Search for the cell housing the specified text and yield its (x, y) center coordinate. 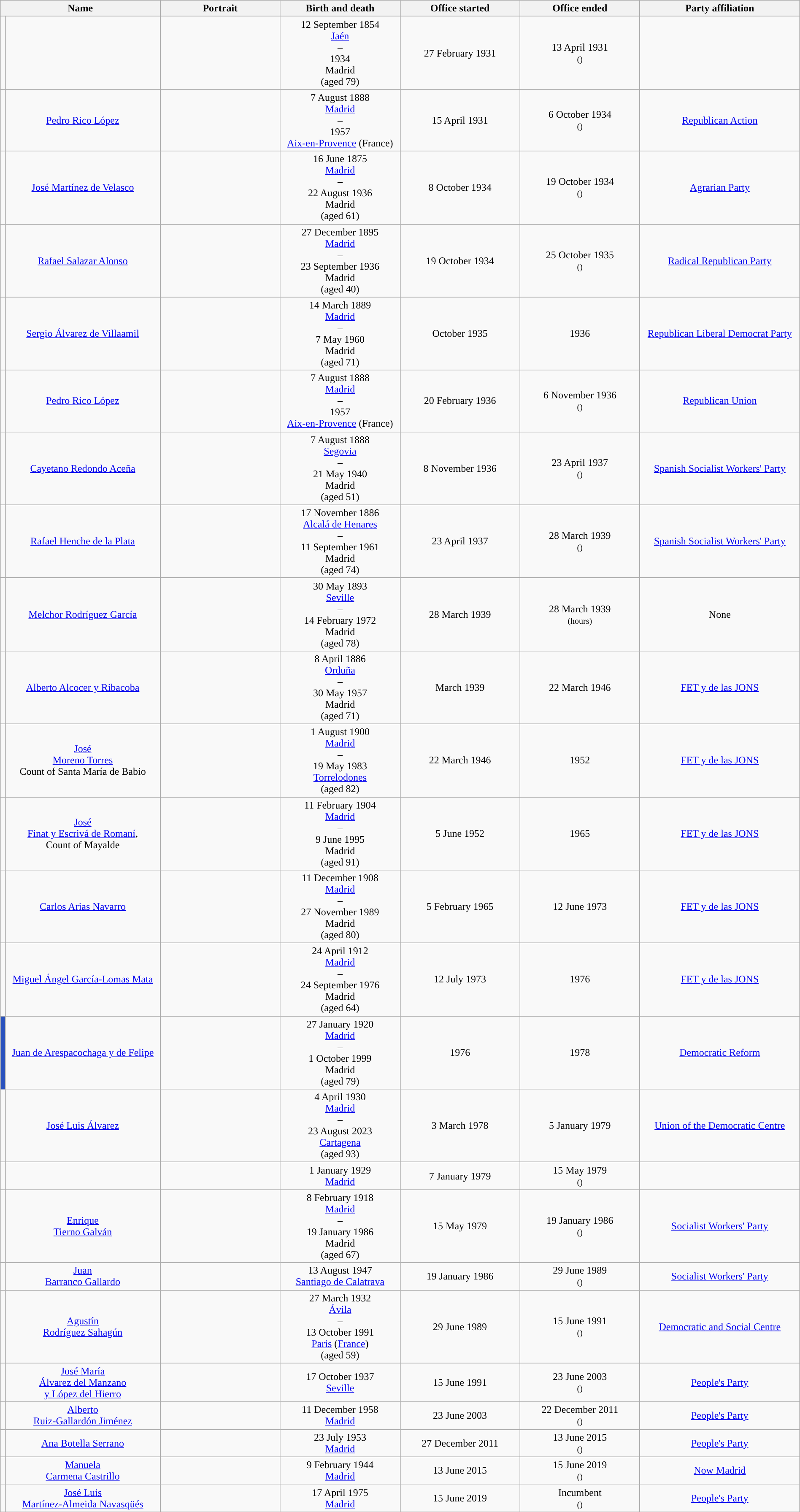
José MaríaÁlvarez del Manzanoy López del Hierro (83, 1382)
Republican Union (720, 401)
Cayetano Redondo Aceña (83, 468)
15 June 2019 (460, 1498)
24 April 1912Madrid–24 September 1976Madrid(aged 64) (340, 980)
JuanBarranco Gallardo (83, 1276)
Portrait (220, 8)
30 May 1893Seville–14 February 1972Madrid(aged 78) (340, 614)
23 June 2003() (580, 1382)
Rafael Salazar Alonso (83, 261)
Ana Botella Serrano (83, 1443)
9 February 1944Madrid (340, 1470)
12 September 1854Jaén–1934 Madrid(aged 79) (340, 53)
José Martínez de Velasco (83, 187)
23 April 1937 (460, 541)
1 January 1929Madrid (340, 1176)
October 1935 (460, 333)
Carlos Arias Navarro (83, 906)
Democratic and Social Centre (720, 1327)
Radical Republican Party (720, 261)
11 December 1958Madrid (340, 1415)
19 October 1934() (580, 187)
JoséFinat y Escrivá de Romaní,Count of Mayalde (83, 833)
12 June 1973 (580, 906)
1 August 1900Madrid–19 May 1983Torrelodones(aged 82) (340, 760)
13 August 1947Santiago de Calatrava (340, 1276)
5 January 1979 (580, 1126)
27 March 1932Ávila–13 October 1991Paris (France)(aged 59) (340, 1327)
Democratic Reform (720, 1052)
Union of the Democratic Centre (720, 1126)
23 April 1937() (580, 468)
Republican Action (720, 120)
Party affiliation (720, 8)
28 March 1939() (580, 541)
José LuisMartínez-Almeida Navasqüés (83, 1498)
8 April 1886Orduña–30 May 1957Madrid(aged 71) (340, 687)
19 January 1986 (460, 1276)
12 July 1973 (460, 980)
25 October 1935() (580, 261)
28 March 1939 (460, 614)
Office started (460, 8)
11 December 1908Madrid–27 November 1989Madrid(aged 80) (340, 906)
Now Madrid (720, 1470)
14 March 1889Madrid–7 May 1960Madrid(aged 71) (340, 333)
1965 (580, 833)
JoséMoreno TorresCount of Santa María de Babio (83, 760)
4 April 1930Madrid–23 August 2023Cartagena(aged 93) (340, 1126)
23 July 1953Madrid (340, 1443)
Birth and death (340, 8)
Rafael Henche de la Plata (83, 541)
6 October 1934() (580, 120)
EnriqueTierno Galván (83, 1226)
3 March 1978 (460, 1126)
Office ended (580, 8)
23 June 2003 (460, 1415)
AgustínRodríguez Sahagún (83, 1327)
1936 (580, 333)
6 November 1936() (580, 401)
13 June 2015 (460, 1470)
19 October 1934 (460, 261)
7 August 1888Segovia–21 May 1940Madrid(aged 51) (340, 468)
March 1939 (460, 687)
27 December 1895Madrid–23 September 1936Madrid(aged 40) (340, 261)
22 December 2011() (580, 1415)
Name (80, 8)
13 June 2015() (580, 1443)
27 January 1920Madrid–1 October 1999Madrid(aged 79) (340, 1052)
27 February 1931 (460, 53)
29 June 1989() (580, 1276)
16 June 1875Madrid–22 August 1936Madrid(aged 61) (340, 187)
AlbertoRuiz-Gallardón Jiménez (83, 1415)
1952 (580, 760)
Melchor Rodríguez García (83, 614)
11 February 1904Madrid–9 June 1995Madrid(aged 91) (340, 833)
Sergio Álvarez de Villaamil (83, 333)
8 February 1918Madrid–19 January 1986Madrid(aged 67) (340, 1226)
8 November 1936 (460, 468)
17 November 1886Alcalá de Henares–11 September 1961Madrid(aged 74) (340, 541)
15 April 1931 (460, 120)
5 February 1965 (460, 906)
13 April 1931() (580, 53)
Republican Liberal Democrat Party (720, 333)
7 January 1979 (460, 1176)
15 June 1991() (580, 1327)
29 June 1989 (460, 1327)
17 April 1975Madrid (340, 1498)
Incumbent() (580, 1498)
28 March 1939(hours) (580, 614)
15 June 1991 (460, 1382)
15 May 1979 (460, 1226)
15 June 2019() (580, 1470)
1978 (580, 1052)
None (720, 614)
8 October 1934 (460, 187)
27 December 2011 (460, 1443)
17 October 1937Seville (340, 1382)
5 June 1952 (460, 833)
20 February 1936 (460, 401)
Juan de Arespacochaga y de Felipe (83, 1052)
15 May 1979() (580, 1176)
Agrarian Party (720, 187)
José Luis Álvarez (83, 1126)
Miguel Ángel García-Lomas Mata (83, 980)
ManuelaCarmena Castrillo (83, 1470)
19 January 1986() (580, 1226)
Alberto Alcocer y Ribacoba (83, 687)
